For the text-containing cell, return its midpoint in (x, y) coordinate format. 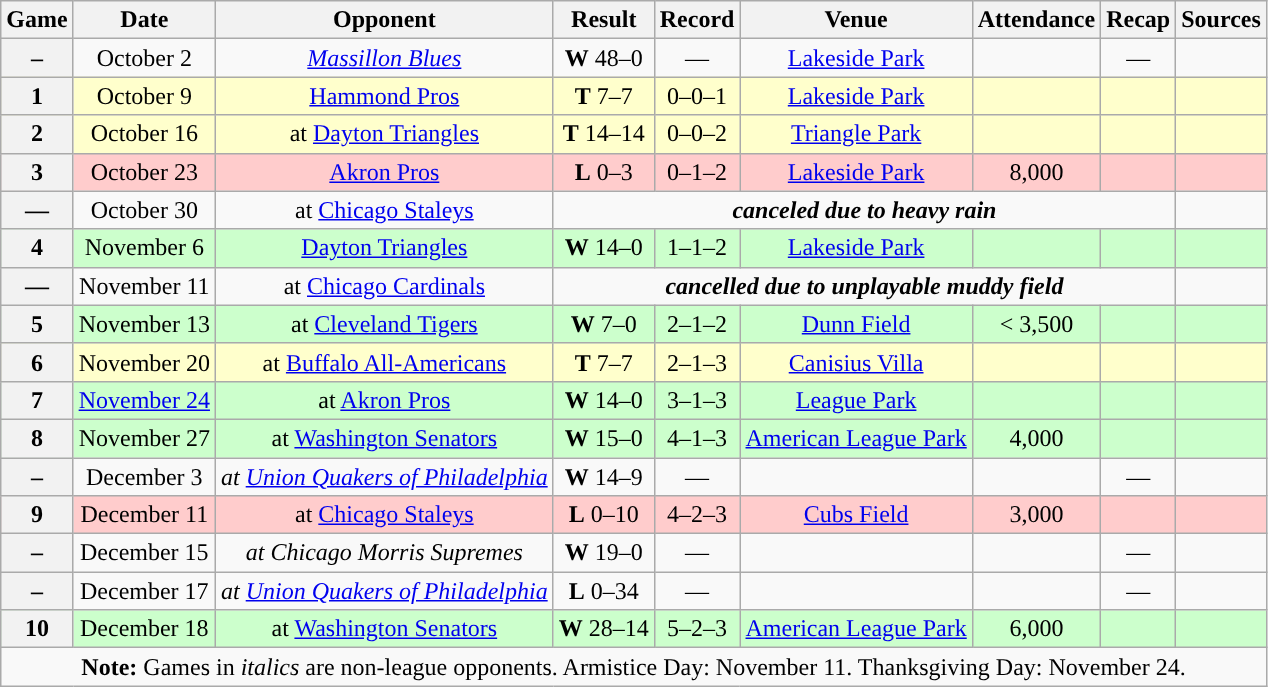
W 14–9 (604, 477)
Akron Pros (384, 172)
2 (37, 134)
December 18 (144, 629)
Date (144, 20)
cancelled due to unplayable muddy field (864, 286)
December 17 (144, 591)
at Akron Pros (384, 400)
< 3,500 (1036, 324)
L 0–3 (604, 172)
4–1–3 (697, 438)
Hammond Pros (384, 96)
0–0–2 (697, 134)
November 6 (144, 248)
October 2 (144, 58)
October 23 (144, 172)
Dunn Field (856, 324)
November 27 (144, 438)
December 3 (144, 477)
0–1–2 (697, 172)
Opponent (384, 20)
W 7–0 (604, 324)
November 11 (144, 286)
November 20 (144, 362)
canceled due to heavy rain (864, 210)
Dayton Triangles (384, 248)
3,000 (1036, 515)
1 (37, 96)
2–1–3 (697, 362)
Game (37, 20)
December 11 (144, 515)
1–1–2 (697, 248)
November 24 (144, 400)
November 13 (144, 324)
4,000 (1036, 438)
Massillon Blues (384, 58)
W 28–14 (604, 629)
Sources (1222, 20)
5 (37, 324)
at Chicago Cardinals (384, 286)
Cubs Field (856, 515)
W 48–0 (604, 58)
6 (37, 362)
T 14–14 (604, 134)
Attendance (1036, 20)
8 (37, 438)
Recap (1138, 20)
October 30 (144, 210)
3 (37, 172)
October 9 (144, 96)
5–2–3 (697, 629)
at Chicago Morris Supremes (384, 553)
October 16 (144, 134)
W 15–0 (604, 438)
Result (604, 20)
L 0–34 (604, 591)
4–2–3 (697, 515)
0–0–1 (697, 96)
L 0–10 (604, 515)
at Dayton Triangles (384, 134)
Triangle Park (856, 134)
Canisius Villa (856, 362)
Venue (856, 20)
League Park (856, 400)
4 (37, 248)
7 (37, 400)
8,000 (1036, 172)
W 19–0 (604, 553)
3–1–3 (697, 400)
10 (37, 629)
9 (37, 515)
Note: Games in italics are non-league opponents. Armistice Day: November 11. Thanksgiving Day: November 24. (634, 667)
December 15 (144, 553)
Record (697, 20)
at Buffalo All-Americans (384, 362)
2–1–2 (697, 324)
6,000 (1036, 629)
at Cleveland Tigers (384, 324)
